Capture the cell that displays the provided text and extract its [X, Y] central coordinate. 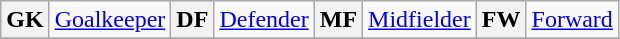
MF [338, 20]
FW [501, 20]
Defender [264, 20]
DF [192, 20]
Goalkeeper [110, 20]
Forward [572, 20]
Midfielder [420, 20]
GK [25, 20]
